For the text-containing cell, return its midpoint in (x, y) coordinate format. 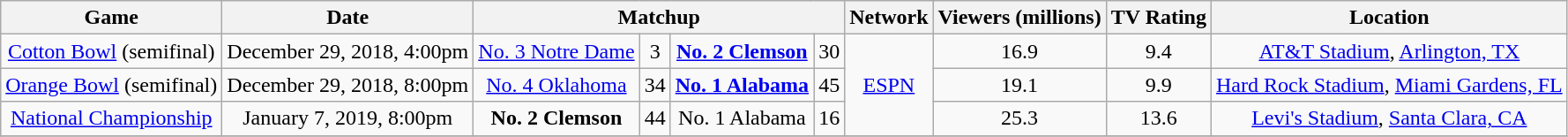
National Championship (111, 118)
No. 3 Notre Dame (556, 51)
January 7, 2019, 8:00pm (347, 118)
Game (111, 18)
Hard Rock Stadium, Miami Gardens, FL (1390, 85)
9.9 (1159, 85)
ESPN (889, 85)
December 29, 2018, 8:00pm (347, 85)
25.3 (1019, 118)
44 (654, 118)
Network (889, 18)
3 (654, 51)
30 (829, 51)
Location (1390, 18)
TV Rating (1159, 18)
AT&T Stadium, Arlington, TX (1390, 51)
Orange Bowl (semifinal) (111, 85)
19.1 (1019, 85)
16.9 (1019, 51)
34 (654, 85)
45 (829, 85)
Viewers (millions) (1019, 18)
Date (347, 18)
16 (829, 118)
Levi's Stadium, Santa Clara, CA (1390, 118)
9.4 (1159, 51)
Cotton Bowl (semifinal) (111, 51)
No. 4 Oklahoma (556, 85)
Matchup (660, 18)
December 29, 2018, 4:00pm (347, 51)
13.6 (1159, 118)
